Identify which cell holds the provided text, then report its [x, y] central coordinate. 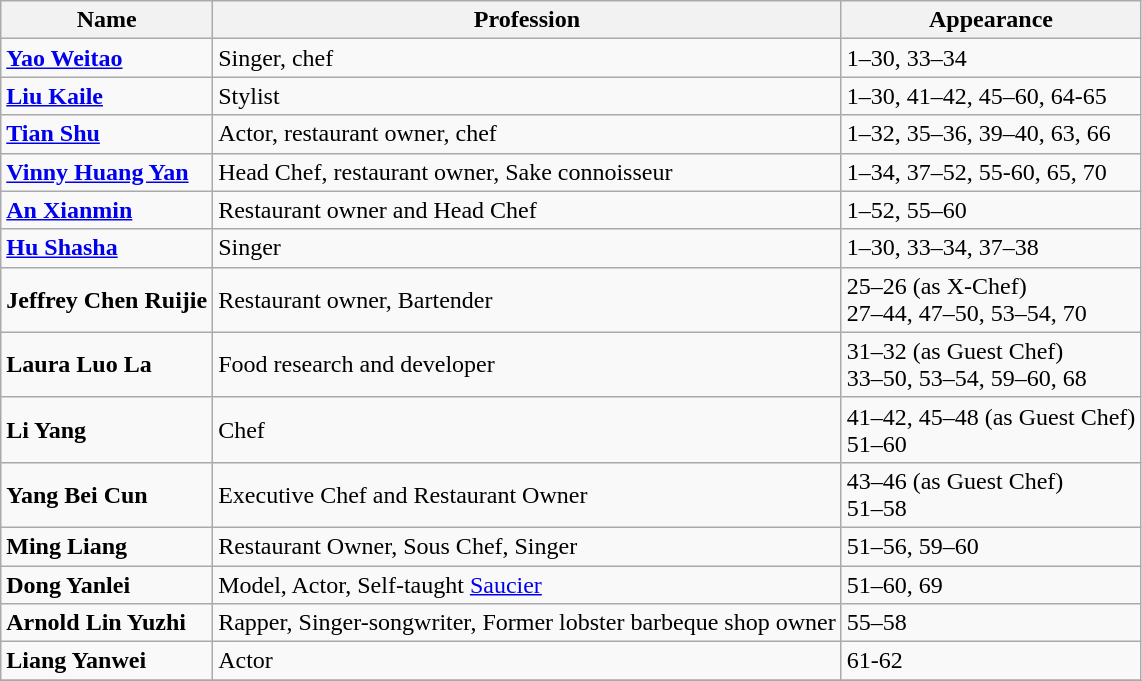
41–42, 45–48 (as Guest Chef)51–60 [991, 430]
Jeffrey Chen Ruijie [107, 300]
Rapper, Singer-songwriter, Former lobster barbeque shop owner [527, 623]
Singer, chef [527, 58]
Head Chef, restaurant owner, Sake connoisseur [527, 172]
Food research and developer [527, 364]
Singer [527, 248]
25–26 (as X-Chef)27–44, 47–50, 53–54, 70 [991, 300]
Appearance [991, 20]
Dong Yanlei [107, 585]
1–52, 55–60 [991, 210]
61-62 [991, 661]
31–32 (as Guest Chef)33–50, 53–54, 59–60, 68 [991, 364]
Yang Bei Cun [107, 494]
Tian Shu [107, 134]
Arnold Lin Yuzhi [107, 623]
1–34, 37–52, 55-60, 65, 70 [991, 172]
51–56, 59–60 [991, 546]
Executive Chef and Restaurant Owner [527, 494]
Restaurant Owner, Sous Chef, Singer [527, 546]
Li Yang [107, 430]
1–30, 33–34, 37–38 [991, 248]
Vinny Huang Yan [107, 172]
Restaurant owner and Head Chef [527, 210]
An Xianmin [107, 210]
Actor [527, 661]
Liu Kaile [107, 96]
Actor, restaurant owner, chef [527, 134]
Chef [527, 430]
55–58 [991, 623]
Ming Liang [107, 546]
51–60, 69 [991, 585]
Hu Shasha [107, 248]
Restaurant owner, Bartender [527, 300]
Laura Luo La [107, 364]
1–32, 35–36, 39–40, 63, 66 [991, 134]
1–30, 41–42, 45–60, 64-65 [991, 96]
Profession [527, 20]
Stylist [527, 96]
43–46 (as Guest Chef)51–58 [991, 494]
Model, Actor, Self-taught Saucier [527, 585]
1–30, 33–34 [991, 58]
Yao Weitao [107, 58]
Name [107, 20]
Liang Yanwei [107, 661]
